Return [X, Y] of the center of cell containing provided text 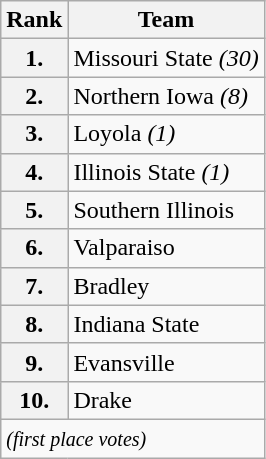
Illinois State (1) [166, 172]
Northern Iowa (8) [166, 96]
4. [34, 172]
Missouri State (30) [166, 58]
Indiana State [166, 324]
10. [34, 400]
Rank [34, 20]
2. [34, 96]
Southern Illinois [166, 210]
1. [34, 58]
3. [34, 134]
Team [166, 20]
Loyola (1) [166, 134]
9. [34, 362]
Valparaiso [166, 248]
Drake [166, 400]
Bradley [166, 286]
6. [34, 248]
(first place votes) [132, 438]
7. [34, 286]
Evansville [166, 362]
5. [34, 210]
8. [34, 324]
